Search for the cell housing the specified text and yield its [x, y] center coordinate. 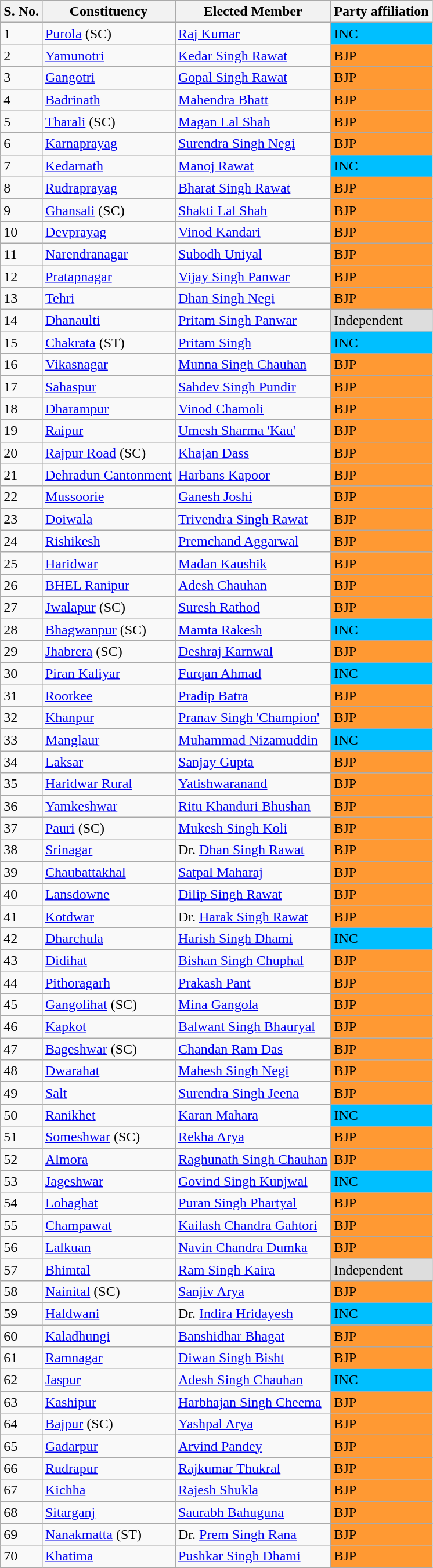
Almora [108, 1159]
64 [21, 1424]
Saurabh Bahuguna [253, 1512]
Kotdwar [108, 916]
Puran Singh Phartyal [253, 1203]
Manglaur [108, 740]
14 [21, 321]
Elected Member [253, 12]
Nanakmatta (ST) [108, 1534]
Harbhajan Singh Cheema [253, 1402]
Rajesh Shukla [253, 1490]
36 [21, 806]
Pritam Singh Panwar [253, 321]
Furqan Ahmad [253, 674]
58 [21, 1291]
BHEL Ranipur [108, 585]
Banshidhar Bhagat [253, 1335]
16 [21, 365]
Roorkee [108, 696]
13 [21, 299]
Munna Singh Chauhan [253, 365]
Kashipur [108, 1402]
Haldwani [108, 1313]
Satpal Maharaj [253, 872]
44 [21, 983]
28 [21, 629]
Surendra Singh Jeena [253, 1093]
57 [21, 1269]
42 [21, 938]
Magan Lal Shah [253, 122]
Ram Singh Kaira [253, 1269]
Kedar Singh Rawat [253, 56]
18 [21, 409]
Dr. Indira Hridayesh [253, 1313]
Piran Kaliyar [108, 674]
22 [21, 497]
5 [21, 122]
11 [21, 254]
61 [21, 1358]
51 [21, 1137]
S. No. [21, 12]
Lohaghat [108, 1203]
47 [21, 1049]
6 [21, 144]
Sahdev Singh Pundir [253, 387]
59 [21, 1313]
Mahendra Bhatt [253, 100]
4 [21, 100]
Constituency [108, 12]
8 [21, 188]
Haridwar [108, 563]
Khajan Dass [253, 453]
43 [21, 960]
Mahesh Singh Negi [253, 1071]
Gadarpur [108, 1446]
Mussoorie [108, 497]
Raj Kumar [253, 34]
Chaubattakhal [108, 872]
Sahaspur [108, 387]
40 [21, 894]
23 [21, 519]
Bajpur (SC) [108, 1424]
Diwan Singh Bisht [253, 1358]
Ghansali (SC) [108, 210]
Tehri [108, 299]
Jhabrera (SC) [108, 652]
Adesh Chauhan [253, 585]
Shakti Lal Shah [253, 210]
53 [21, 1181]
Adesh Singh Chauhan [253, 1380]
10 [21, 232]
Salt [108, 1093]
1 [21, 34]
Rajpur Road (SC) [108, 453]
Pratapnagar [108, 277]
Kichha [108, 1490]
Yamunotri [108, 56]
Champawat [108, 1225]
Yamkeshwar [108, 806]
7 [21, 166]
Pauri (SC) [108, 828]
Madan Kaushik [253, 563]
Bharat Singh Rawat [253, 188]
Badrinath [108, 100]
45 [21, 1005]
Narendranagar [108, 254]
Premchand Aggarwal [253, 541]
Party affiliation [381, 12]
Chakrata (ST) [108, 343]
Mina Gangola [253, 1005]
Pranav Singh 'Champion' [253, 718]
52 [21, 1159]
Khanpur [108, 718]
Dhan Singh Negi [253, 299]
Someshwar (SC) [108, 1137]
Kaladhungi [108, 1335]
Dr. Prem Singh Rana [253, 1534]
15 [21, 343]
37 [21, 828]
Dwarahat [108, 1071]
70 [21, 1556]
Didihat [108, 960]
Bageshwar (SC) [108, 1049]
Dr. Dhan Singh Rawat [253, 850]
Arvind Pandey [253, 1446]
Bishan Singh Chuphal [253, 960]
Suresh Rathod [253, 607]
Trivendra Singh Rawat [253, 519]
Vinod Chamoli [253, 409]
69 [21, 1534]
Mukesh Singh Koli [253, 828]
Sanjay Gupta [253, 762]
55 [21, 1225]
Srinagar [108, 850]
Chandan Ram Das [253, 1049]
Purola (SC) [108, 34]
Balwant Singh Bhauryal [253, 1027]
Nainital (SC) [108, 1291]
Kedarnath [108, 166]
Sanjiv Arya [253, 1291]
12 [21, 277]
Raghunath Singh Chauhan [253, 1159]
Muhammad Nizamuddin [253, 740]
Gangotri [108, 78]
Bhimtal [108, 1269]
Vijay Singh Panwar [253, 277]
Kapkot [108, 1027]
Raipur [108, 431]
27 [21, 607]
Pritam Singh [253, 343]
66 [21, 1468]
Pithoragarh [108, 983]
Deshraj Karnwal [253, 652]
Pradip Batra [253, 696]
Dilip Singh Rawat [253, 894]
Kailash Chandra Gahtori [253, 1225]
Dhanaulti [108, 321]
49 [21, 1093]
25 [21, 563]
Prakash Pant [253, 983]
31 [21, 696]
26 [21, 585]
19 [21, 431]
Devprayag [108, 232]
Rudraprayag [108, 188]
Tharali (SC) [108, 122]
Haridwar Rural [108, 784]
Rekha Arya [253, 1137]
56 [21, 1247]
Pushkar Singh Dhami [253, 1556]
30 [21, 674]
Gopal Singh Rawat [253, 78]
Ranikhet [108, 1115]
50 [21, 1115]
Lalkuan [108, 1247]
Karnaprayag [108, 144]
Harish Singh Dhami [253, 938]
24 [21, 541]
Jwalapur (SC) [108, 607]
62 [21, 1380]
Bhagwanpur (SC) [108, 629]
Rishikesh [108, 541]
63 [21, 1402]
Dharchula [108, 938]
38 [21, 850]
Mamta Rakesh [253, 629]
Dr. Harak Singh Rawat [253, 916]
Jageshwar [108, 1181]
Dehradun Cantonment [108, 475]
Ganesh Joshi [253, 497]
54 [21, 1203]
17 [21, 387]
29 [21, 652]
Vinod Kandari [253, 232]
Manoj Rawat [253, 166]
Rudrapur [108, 1468]
Dharampur [108, 409]
Rajkumar Thukral [253, 1468]
Vikasnagar [108, 365]
65 [21, 1446]
Umesh Sharma 'Kau' [253, 431]
Yatishwaranand [253, 784]
20 [21, 453]
Karan Mahara [253, 1115]
48 [21, 1071]
32 [21, 718]
Laksar [108, 762]
21 [21, 475]
Jaspur [108, 1380]
9 [21, 210]
Gangolihat (SC) [108, 1005]
Khatima [108, 1556]
Govind Singh Kunjwal [253, 1181]
60 [21, 1335]
34 [21, 762]
35 [21, 784]
Subodh Uniyal [253, 254]
Navin Chandra Dumka [253, 1247]
67 [21, 1490]
2 [21, 56]
41 [21, 916]
Ramnagar [108, 1358]
Lansdowne [108, 894]
Ritu Khanduri Bhushan [253, 806]
68 [21, 1512]
Surendra Singh Negi [253, 144]
33 [21, 740]
Sitarganj [108, 1512]
39 [21, 872]
Doiwala [108, 519]
3 [21, 78]
46 [21, 1027]
Yashpal Arya [253, 1424]
Harbans Kapoor [253, 475]
